Determine the (x, y) coordinate at the center of the cell enclosing the given text.  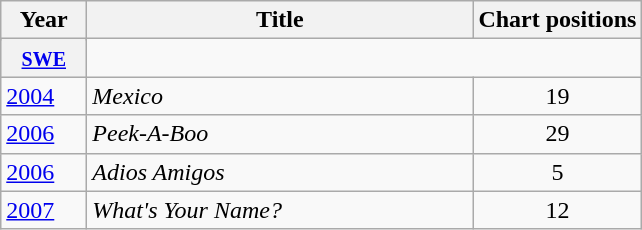
What's Your Name? (280, 210)
29 (558, 134)
Chart positions (558, 20)
19 (558, 96)
2007 (44, 210)
SWE (44, 58)
Adios Amigos (280, 172)
12 (558, 210)
Mexico (280, 96)
5 (558, 172)
Peek-A-Boo (280, 134)
Year (44, 20)
Title (280, 20)
2004 (44, 96)
